Pinpoint the cell where the given text exists, returning its (x, y) midpoint coordinate. 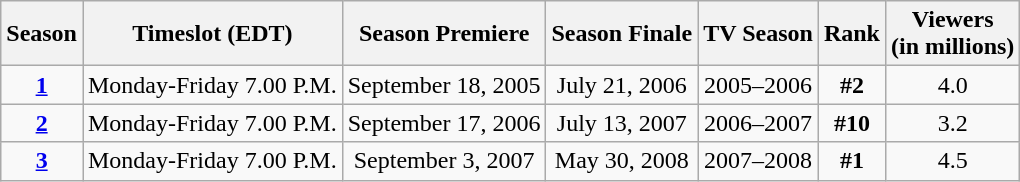
Season (42, 34)
July 13, 2007 (622, 123)
September 18, 2005 (444, 85)
September 3, 2007 (444, 161)
#10 (852, 123)
September 17, 2006 (444, 123)
2 (42, 123)
Viewers(in millions) (952, 34)
2005–2006 (758, 85)
Season Finale (622, 34)
2006–2007 (758, 123)
#2 (852, 85)
Season Premiere (444, 34)
4.0 (952, 85)
May 30, 2008 (622, 161)
Rank (852, 34)
4.5 (952, 161)
TV Season (758, 34)
3 (42, 161)
July 21, 2006 (622, 85)
#1 (852, 161)
1 (42, 85)
2007–2008 (758, 161)
3.2 (952, 123)
Timeslot (EDT) (212, 34)
